For the text-containing cell, return its midpoint in (x, y) coordinate format. 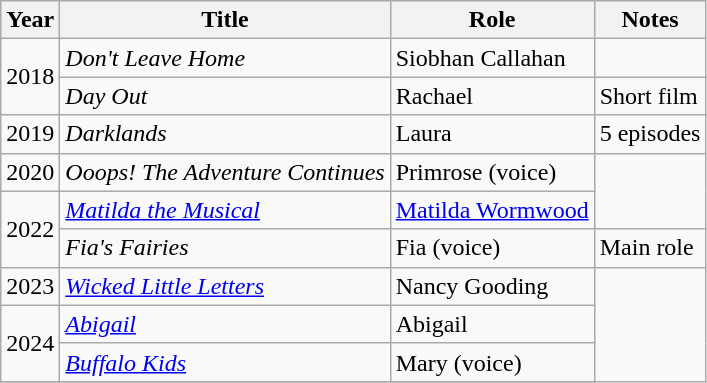
Siobhan Callahan (492, 58)
Role (492, 20)
2018 (30, 77)
2019 (30, 134)
Primrose (voice) (492, 172)
Notes (650, 20)
2022 (30, 229)
Nancy Gooding (492, 286)
Fia (voice) (492, 248)
Wicked Little Letters (225, 286)
Short film (650, 96)
Ooops! The Adventure Continues (225, 172)
Title (225, 20)
2023 (30, 286)
Buffalo Kids (225, 362)
2020 (30, 172)
Day Out (225, 96)
Laura (492, 134)
Year (30, 20)
Don't Leave Home (225, 58)
Matilda Wormwood (492, 210)
Matilda the Musical (225, 210)
Fia's Fairies (225, 248)
Darklands (225, 134)
Main role (650, 248)
5 episodes (650, 134)
Rachael (492, 96)
2024 (30, 343)
Mary (voice) (492, 362)
